For the text-containing cell, return its midpoint in (x, y) coordinate format. 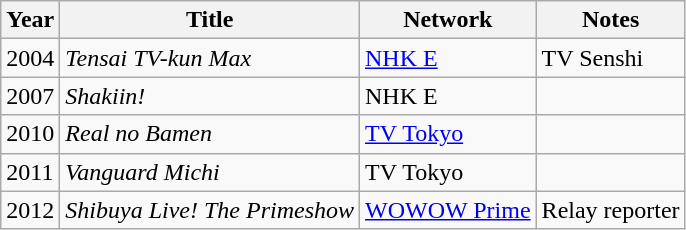
Shibuya Live! The Primeshow (210, 210)
2007 (30, 96)
Notes (610, 20)
2004 (30, 58)
TV Senshi (610, 58)
Tensai TV-kun Max (210, 58)
Relay reporter (610, 210)
Network (448, 20)
2011 (30, 172)
Title (210, 20)
2010 (30, 134)
Year (30, 20)
Vanguard Michi (210, 172)
Real no Bamen (210, 134)
Shakiin! (210, 96)
WOWOW Prime (448, 210)
2012 (30, 210)
